Identify which cell holds the provided text, then report its [x, y] central coordinate. 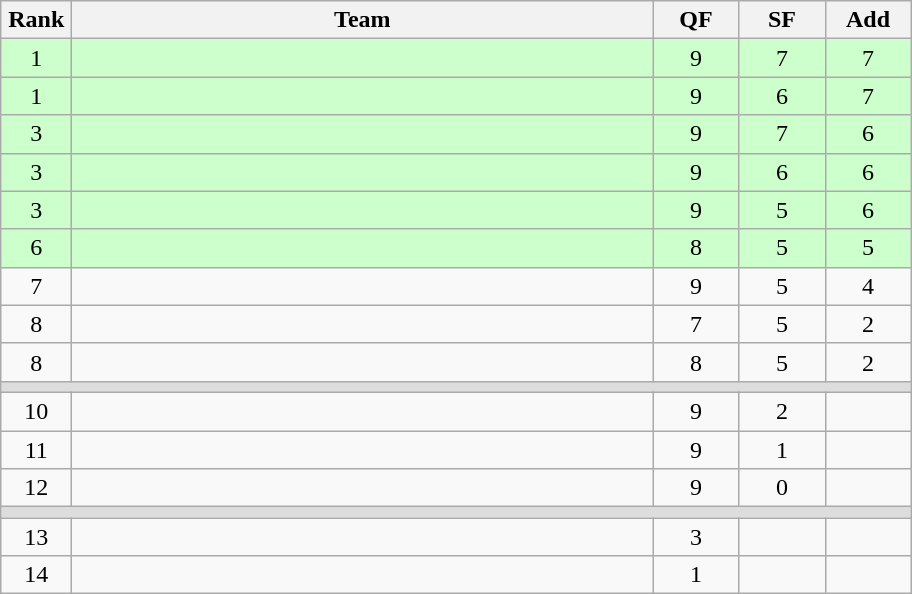
0 [782, 488]
12 [36, 488]
Add [868, 20]
Team [362, 20]
10 [36, 411]
QF [696, 20]
Rank [36, 20]
14 [36, 575]
4 [868, 286]
13 [36, 537]
SF [782, 20]
11 [36, 449]
